Return the (X, Y) coordinate for the center point of the cell that contains the specified text.  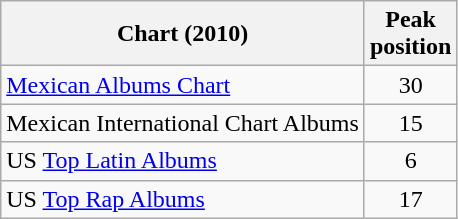
Mexican Albums Chart (183, 85)
6 (410, 161)
Mexican International Chart Albums (183, 123)
Chart (2010) (183, 34)
US Top Rap Albums (183, 199)
15 (410, 123)
30 (410, 85)
17 (410, 199)
US Top Latin Albums (183, 161)
Peakposition (410, 34)
